Scan for the cell matching the given text and deliver its (X, Y) coordinate at center. 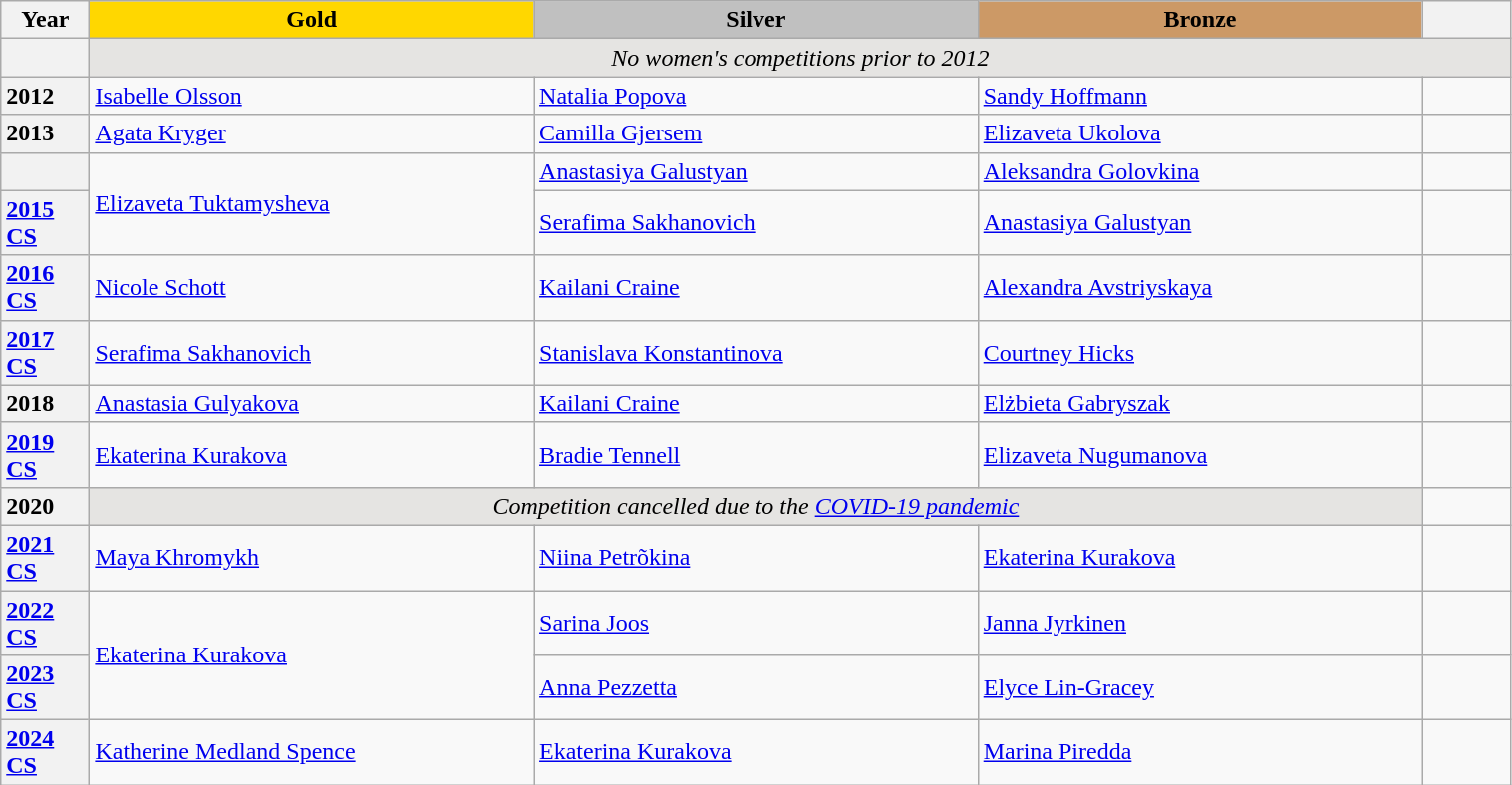
2019 CS (46, 454)
Gold (312, 20)
Aleksandra Golovkina (1200, 171)
No women's competitions prior to 2012 (800, 58)
2020 (46, 506)
Elizaveta Ukolova (1200, 133)
Niina Petrõkina (756, 558)
Silver (756, 20)
2021 CS (46, 558)
Agata Kryger (312, 133)
2017 CS (46, 353)
Sandy Hoffmann (1200, 96)
2024 CS (46, 753)
Competition cancelled due to the COVID-19 pandemic (756, 506)
2023 CS (46, 687)
Elizaveta Nugumanova (1200, 454)
Year (46, 20)
Elżbieta Gabryszak (1200, 403)
Bronze (1200, 20)
Isabelle Olsson (312, 96)
Elizaveta Tuktamysheva (312, 203)
Alexandra Avstriyskaya (1200, 287)
2013 (46, 133)
2022 CS (46, 622)
Natalia Popova (756, 96)
Camilla Gjersem (756, 133)
Marina Piredda (1200, 753)
2016 CS (46, 287)
Anna Pezzetta (756, 687)
Katherine Medland Spence (312, 753)
Stanislava Konstantinova (756, 353)
Janna Jyrkinen (1200, 622)
Elyce Lin-Gracey (1200, 687)
2015 CS (46, 223)
Courtney Hicks (1200, 353)
2018 (46, 403)
2012 (46, 96)
Bradie Tennell (756, 454)
Maya Khromykh (312, 558)
Anastasia Gulyakova (312, 403)
Sarina Joos (756, 622)
Nicole Schott (312, 287)
